From the cell containing the given text, extract its center point as [x, y] coordinate. 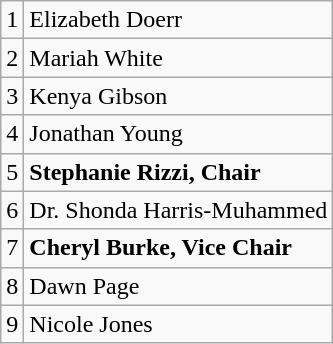
Kenya Gibson [178, 96]
1 [12, 20]
6 [12, 210]
9 [12, 324]
Dr. Shonda Harris-Muhammed [178, 210]
Nicole Jones [178, 324]
5 [12, 172]
Stephanie Rizzi, Chair [178, 172]
8 [12, 286]
2 [12, 58]
Jonathan Young [178, 134]
7 [12, 248]
3 [12, 96]
Elizabeth Doerr [178, 20]
Cheryl Burke, Vice Chair [178, 248]
4 [12, 134]
Mariah White [178, 58]
Dawn Page [178, 286]
